Locate the cell with the specified text and output its (x, y) center coordinate. 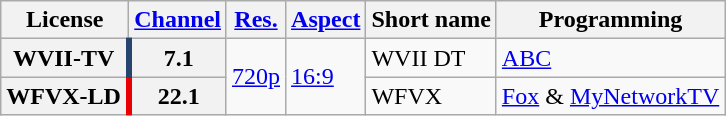
WVII-TV (65, 58)
Short name (431, 20)
Res. (256, 20)
WFVX (431, 96)
ABC (610, 58)
720p (256, 77)
Channel (178, 20)
Aspect (326, 20)
7.1 (178, 58)
16:9 (326, 77)
Fox & MyNetworkTV (610, 96)
22.1 (178, 96)
License (65, 20)
Programming (610, 20)
WFVX-LD (65, 96)
WVII DT (431, 58)
